Identify which cell holds the provided text, then report its [x, y] central coordinate. 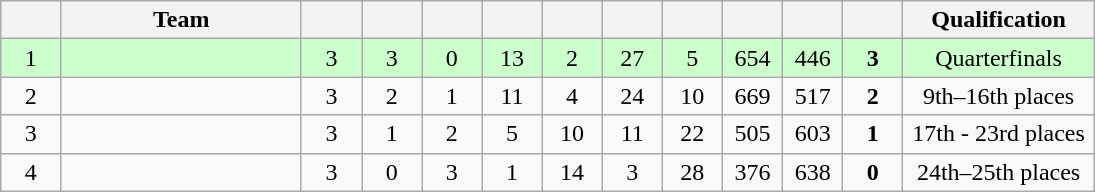
Qualification [998, 20]
17th - 23rd places [998, 134]
13 [512, 58]
24th–25th places [998, 172]
669 [752, 96]
505 [752, 134]
376 [752, 172]
446 [813, 58]
14 [572, 172]
24 [632, 96]
603 [813, 134]
638 [813, 172]
22 [692, 134]
Team [182, 20]
517 [813, 96]
Quarterfinals [998, 58]
654 [752, 58]
28 [692, 172]
27 [632, 58]
9th–16th places [998, 96]
